Return the (X, Y) coordinate for the center point of the cell that contains the specified text.  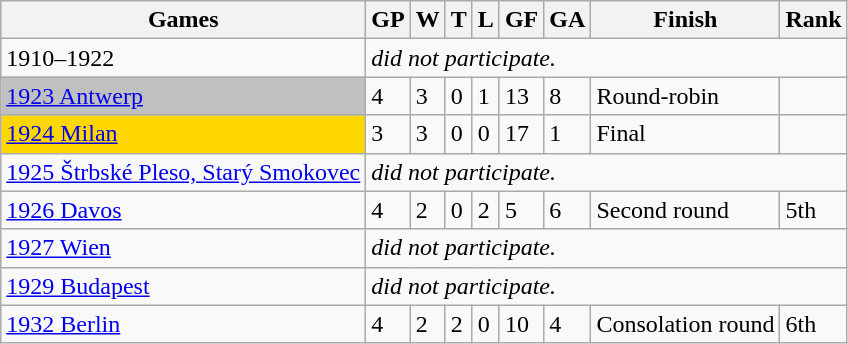
8 (568, 96)
13 (521, 96)
6 (568, 210)
L (486, 20)
Rank (814, 20)
5 (521, 210)
1927 Wien (184, 248)
1926 Davos (184, 210)
Consolation round (686, 324)
GP (388, 20)
5th (814, 210)
17 (521, 134)
1924 Milan (184, 134)
1923 Antwerp (184, 96)
1910–1922 (184, 58)
Games (184, 20)
Round-robin (686, 96)
GA (568, 20)
Final (686, 134)
T (458, 20)
Second round (686, 210)
1932 Berlin (184, 324)
6th (814, 324)
W (428, 20)
10 (521, 324)
GF (521, 20)
1925 Štrbské Pleso, Starý Smokovec (184, 172)
Finish (686, 20)
1929 Budapest (184, 286)
